Pinpoint the cell where the given text exists, returning its (X, Y) midpoint coordinate. 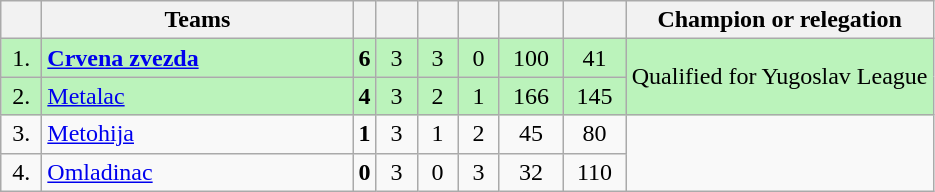
2. (22, 96)
Champion or relegation (780, 20)
1. (22, 58)
3. (22, 134)
4. (22, 172)
6 (364, 58)
166 (531, 96)
145 (595, 96)
Crvena zvezda (198, 58)
80 (595, 134)
41 (595, 58)
Omladinac (198, 172)
45 (531, 134)
4 (364, 96)
Metalac (198, 96)
32 (531, 172)
Teams (198, 20)
110 (595, 172)
100 (531, 58)
Metohija (198, 134)
Qualified for Yugoslav League (780, 77)
